Provide the [x, y] coordinate of the cell's center where the given text is located.  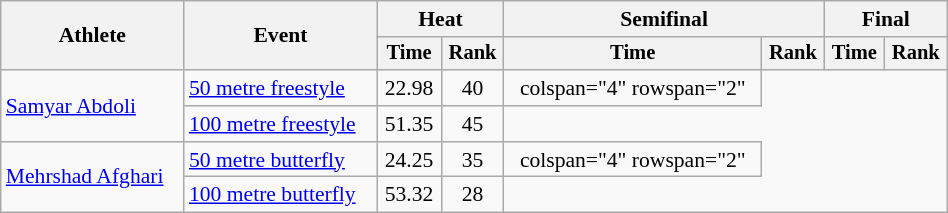
100 metre butterfly [280, 195]
Athlete [92, 36]
Heat [440, 19]
50 metre freestyle [280, 88]
22.98 [409, 88]
40 [472, 88]
28 [472, 195]
51.35 [409, 124]
35 [472, 160]
50 metre butterfly [280, 160]
45 [472, 124]
100 metre freestyle [280, 124]
Samyar Abdoli [92, 106]
53.32 [409, 195]
Final [886, 19]
Mehrshad Afghari [92, 178]
24.25 [409, 160]
Event [280, 36]
Semifinal [664, 19]
